Pinpoint the cell where the given text exists, returning its (x, y) midpoint coordinate. 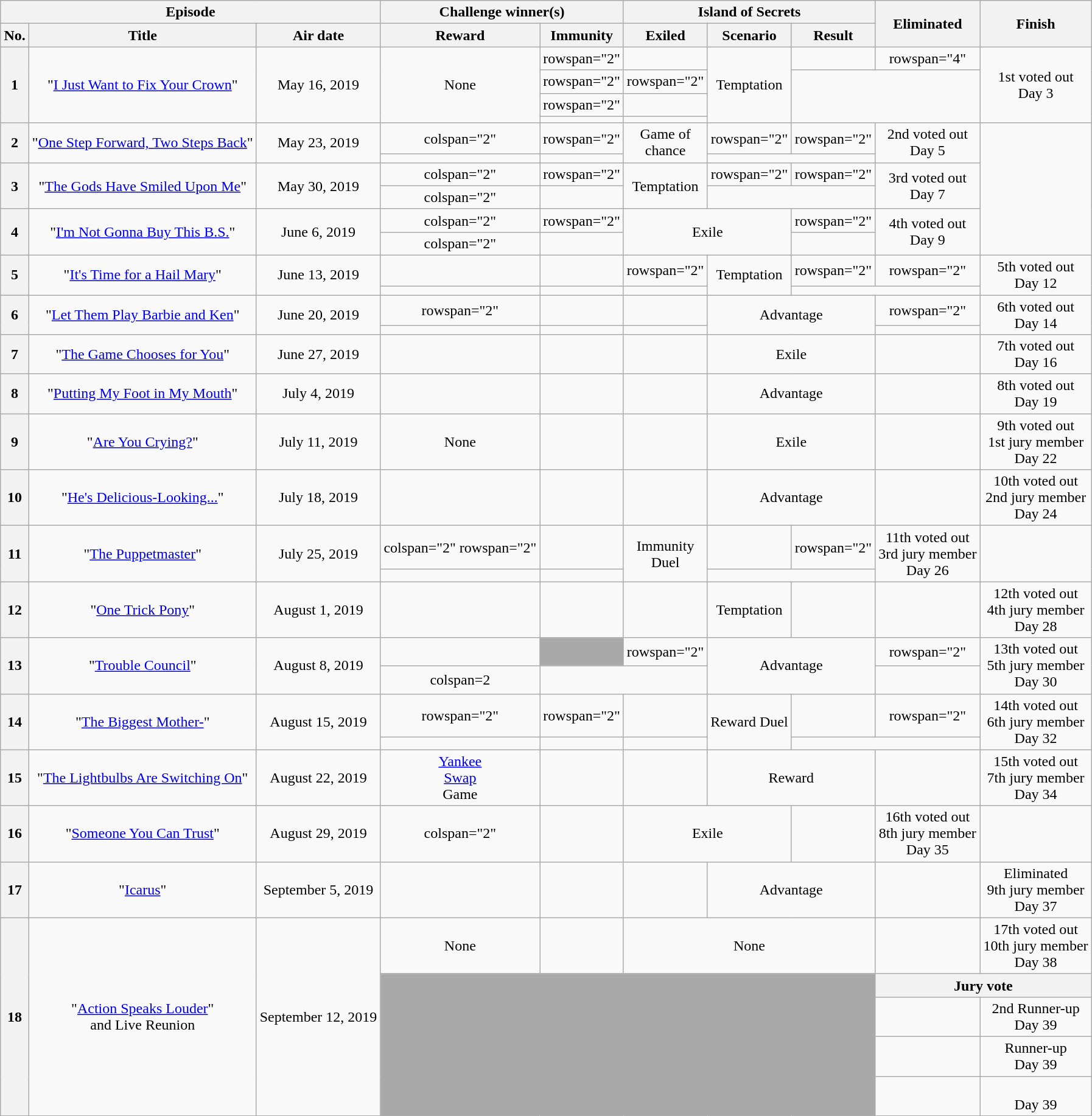
"The Lightbulbs Are Switching On" (142, 778)
15th voted out7th jury memberDay 34 (1036, 778)
1 (15, 85)
12 (15, 610)
Day 39 (1036, 1095)
14 (15, 722)
2nd Runner-upDay 39 (1036, 1016)
"Icarus" (142, 890)
10th voted out2nd jury memberDay 24 (1036, 498)
2 (15, 142)
Exiled (665, 35)
Result (833, 35)
7 (15, 354)
5 (15, 275)
18 (15, 1016)
August 29, 2019 (318, 834)
Scenario (749, 35)
13th voted out5th jury memberDay 30 (1036, 666)
Title (142, 35)
rowspan="4" (928, 58)
Jury vote (984, 985)
12th voted out4th jury memberDay 28 (1036, 610)
Island of Secrets (749, 12)
Eliminated (928, 24)
"I'm Not Gonna Buy This B.S." (142, 232)
8 (15, 394)
"He's Delicious-Looking..." (142, 498)
Immunity (582, 35)
ImmunityDuel (665, 554)
8th voted outDay 19 (1036, 394)
"The Biggest Mother-" (142, 722)
July 4, 2019 (318, 394)
Episode (191, 12)
6 (15, 314)
"The Puppetmaster" (142, 554)
17 (15, 890)
"It's Time for a Hail Mary" (142, 275)
15 (15, 778)
"Trouble Council" (142, 666)
June 20, 2019 (318, 314)
Air date (318, 35)
10 (15, 498)
"The Game Chooses for You" (142, 354)
May 16, 2019 (318, 85)
July 18, 2019 (318, 498)
13 (15, 666)
11th voted out3rd jury memberDay 26 (928, 554)
September 12, 2019 (318, 1016)
3rd voted outDay 7 (928, 186)
September 5, 2019 (318, 890)
"I Just Want to Fix Your Crown" (142, 85)
YankeeSwapGame (460, 778)
16th voted out8th jury memberDay 35 (928, 834)
August 1, 2019 (318, 610)
July 25, 2019 (318, 554)
7th voted outDay 16 (1036, 354)
"Someone You Can Trust" (142, 834)
"Putting My Foot in My Mouth" (142, 394)
Challenge winner(s) (502, 12)
Eliminated9th jury memberDay 37 (1036, 890)
"One Step Forward, Two Steps Back" (142, 142)
16 (15, 834)
colspan="2" rowspan="2" (460, 548)
11 (15, 554)
17th voted out10th jury memberDay 38 (1036, 946)
August 8, 2019 (318, 666)
"One Trick Pony" (142, 610)
August 22, 2019 (318, 778)
June 6, 2019 (318, 232)
"Let Them Play Barbie and Ken" (142, 314)
May 30, 2019 (318, 186)
Reward Duel (749, 722)
August 15, 2019 (318, 722)
5th voted outDay 12 (1036, 275)
June 13, 2019 (318, 275)
9th voted out1st jury memberDay 22 (1036, 442)
"Action Speaks Louder"and Live Reunion (142, 1016)
1st voted outDay 3 (1036, 85)
6th voted outDay 14 (1036, 314)
Runner-upDay 39 (1036, 1056)
4th voted outDay 9 (928, 232)
"Are You Crying?" (142, 442)
No. (15, 35)
May 23, 2019 (318, 142)
"The Gods Have Smiled Upon Me" (142, 186)
Finish (1036, 24)
9 (15, 442)
June 27, 2019 (318, 354)
3 (15, 186)
Game ofchance (665, 142)
colspan=2 (460, 680)
4 (15, 232)
2nd voted outDay 5 (928, 142)
July 11, 2019 (318, 442)
14th voted out6th jury memberDay 32 (1036, 722)
